Return [X, Y] of the center of cell containing provided text 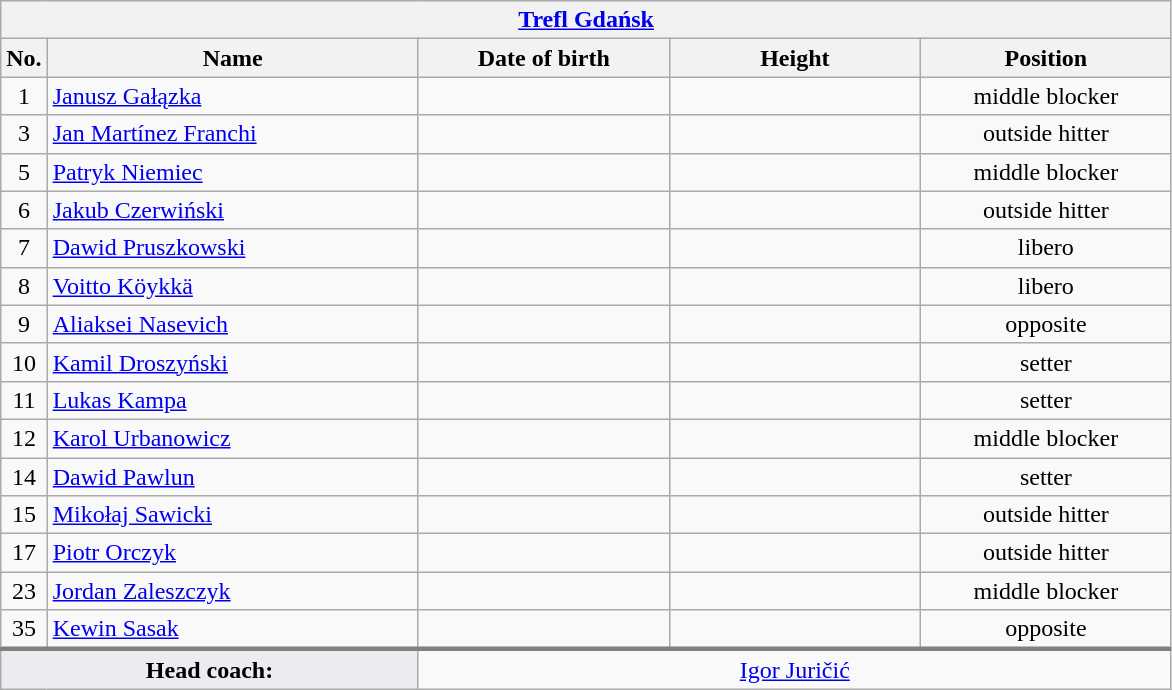
Kewin Sasak [232, 630]
Piotr Orczyk [232, 553]
7 [24, 248]
Lukas Kampa [232, 400]
Position [1046, 58]
1 [24, 96]
8 [24, 286]
Aliaksei Nasevich [232, 324]
Igor Juričić [794, 669]
Dawid Pruszkowski [232, 248]
17 [24, 553]
14 [24, 477]
Jakub Czerwiński [232, 210]
Trefl Gdańsk [586, 20]
Jan Martínez Franchi [232, 134]
Janusz Gałązka [232, 96]
Mikołaj Sawicki [232, 515]
11 [24, 400]
Jordan Zaleszczyk [232, 591]
23 [24, 591]
Dawid Pawlun [232, 477]
9 [24, 324]
Head coach: [210, 669]
Name [232, 58]
Karol Urbanowicz [232, 438]
Voitto Köykkä [232, 286]
12 [24, 438]
Height [794, 58]
10 [24, 362]
Patryk Niemiec [232, 172]
Date of birth [544, 58]
No. [24, 58]
3 [24, 134]
35 [24, 630]
15 [24, 515]
5 [24, 172]
Kamil Droszyński [232, 362]
6 [24, 210]
